Identify which cell holds the provided text, then report its [x, y] central coordinate. 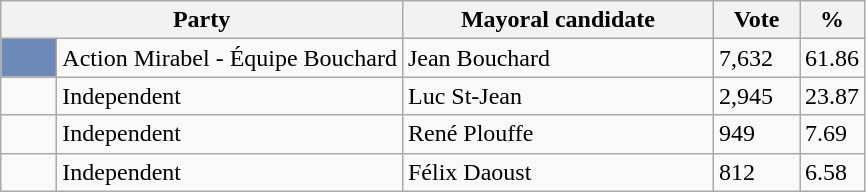
812 [757, 172]
61.86 [832, 58]
Félix Daoust [558, 172]
Mayoral candidate [558, 20]
Action Mirabel - Équipe Bouchard [230, 58]
2,945 [757, 96]
7.69 [832, 134]
René Plouffe [558, 134]
949 [757, 134]
Jean Bouchard [558, 58]
6.58 [832, 172]
Party [202, 20]
23.87 [832, 96]
Luc St-Jean [558, 96]
Vote [757, 20]
% [832, 20]
7,632 [757, 58]
